Return the [X, Y] coordinate for the center point of the cell that contains the specified text.  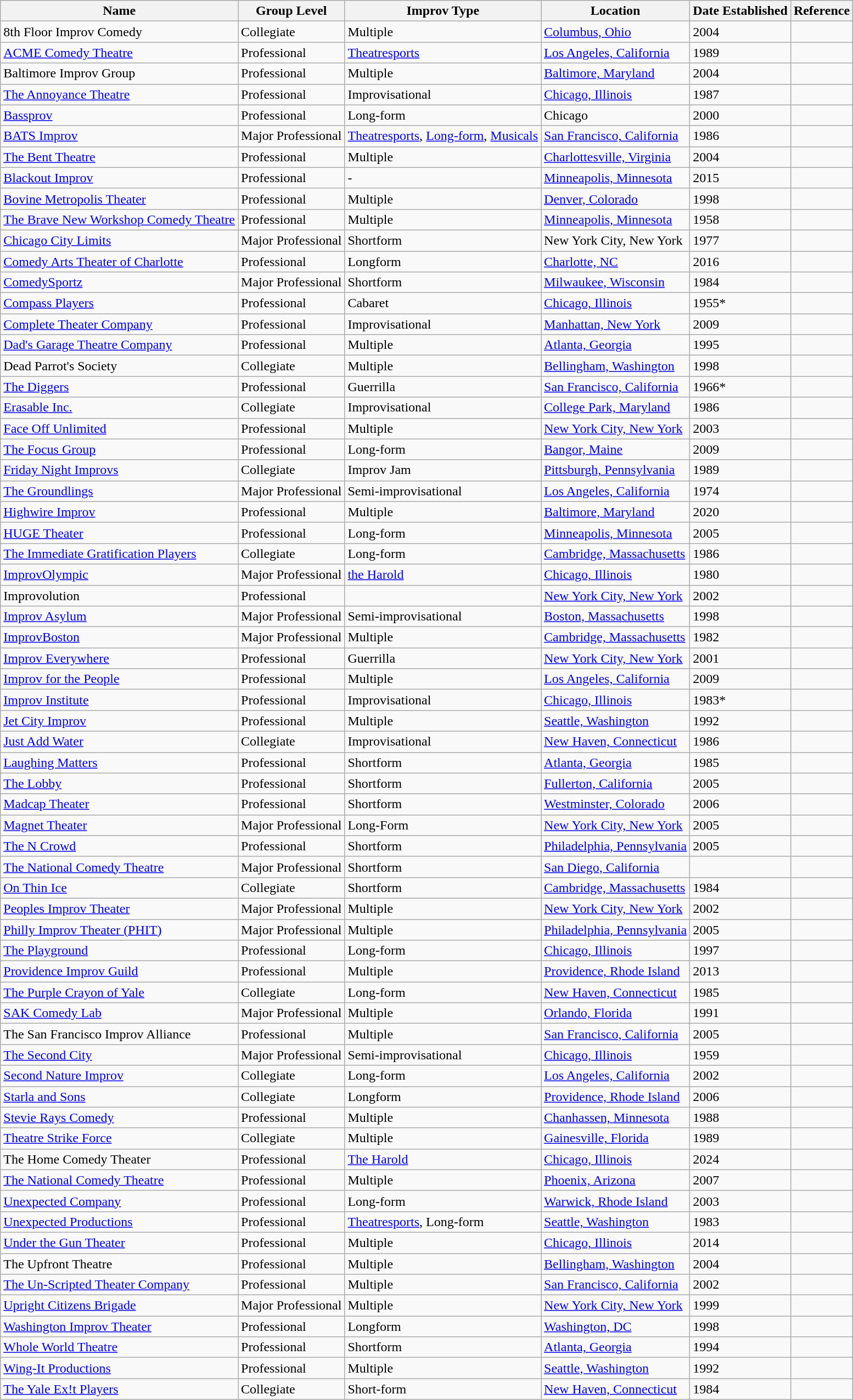
The Focus Group [120, 449]
Laughing Matters [120, 763]
Comedy Arts Theater of Charlotte [120, 262]
Manhattan, New York [616, 324]
HUGE Theater [120, 533]
Improv Asylum [120, 617]
Bassprov [120, 115]
Orlando, Florida [616, 1013]
Bangor, Maine [616, 449]
Name [120, 11]
Improv Type [443, 11]
Highwire Improv [120, 512]
Chicago City Limits [120, 240]
Improvolution [120, 595]
Bovine Metropolis Theater [120, 199]
Whole World Theatre [120, 1347]
Blackout Improv [120, 178]
Cabaret [443, 303]
Stevie Rays Comedy [120, 1117]
The Home Comedy Theater [120, 1159]
Improv for the People [120, 679]
1955* [740, 303]
Location [616, 11]
Theatresports [443, 53]
the Harold [443, 574]
SAK Comedy Lab [120, 1013]
Theatresports, Long-form [443, 1222]
Short-form [443, 1389]
The Annoyance Theatre [120, 94]
Baltimore Improv Group [120, 74]
1966* [740, 387]
The Bent Theatre [120, 157]
ImprovBoston [120, 637]
Milwaukee, Wisconsin [616, 283]
Just Add Water [120, 742]
Improv Jam [443, 470]
Theatre Strike Force [120, 1138]
Under the Gun Theater [120, 1243]
Unexpected Productions [120, 1222]
1987 [740, 94]
Providence Improv Guild [120, 972]
2013 [740, 972]
Boston, Massachusetts [616, 617]
ACME Comedy Theatre [120, 53]
ImprovOlympic [120, 574]
Reference [821, 11]
The Upfront Theatre [120, 1263]
Long-Form [443, 825]
Unexpected Company [120, 1201]
Upright Citizens Brigade [120, 1306]
1977 [740, 240]
- [443, 178]
The Brave New Workshop Comedy Theatre [120, 219]
Theatresports, Long-form, Musicals [443, 136]
The Second City [120, 1055]
Erasable Inc. [120, 408]
1991 [740, 1013]
1958 [740, 219]
Compass Players [120, 303]
Face Off Unlimited [120, 428]
Friday Night Improvs [120, 470]
Chicago [616, 115]
Charlotte, NC [616, 262]
San Diego, California [616, 867]
Improv Institute [120, 700]
Fullerton, California [616, 783]
On Thin Ice [120, 888]
2000 [740, 115]
Dad's Garage Theatre Company [120, 345]
Westminster, Colorado [616, 804]
1982 [740, 637]
Gainesville, Florida [616, 1138]
Denver, Colorado [616, 199]
8th Floor Improv Comedy [120, 32]
The N Crowd [120, 846]
2024 [740, 1159]
Washington, DC [616, 1326]
The Purple Crayon of Yale [120, 992]
Columbus, Ohio [616, 32]
1999 [740, 1306]
1983 [740, 1222]
The Immediate Gratification Players [120, 554]
Group Level [291, 11]
Jet City Improv [120, 721]
1988 [740, 1117]
The Yale Ex!t Players [120, 1389]
Dead Parrot's Society [120, 366]
Chanhassen, Minnesota [616, 1117]
The Diggers [120, 387]
2016 [740, 262]
College Park, Maryland [616, 408]
Philly Improv Theater (PHIT) [120, 930]
Date Established [740, 11]
1974 [740, 491]
2020 [740, 512]
Second Nature Improv [120, 1076]
1997 [740, 951]
BATS Improv [120, 136]
The Lobby [120, 783]
The Harold [443, 1159]
Starla and Sons [120, 1097]
1980 [740, 574]
ComedySportz [120, 283]
2015 [740, 178]
1995 [740, 345]
2001 [740, 658]
The Groundlings [120, 491]
Peoples Improv Theater [120, 908]
Improv Everywhere [120, 658]
2014 [740, 1243]
Warwick, Rhode Island [616, 1201]
Washington Improv Theater [120, 1326]
The Playground [120, 951]
1959 [740, 1055]
1983* [740, 700]
Charlottesville, Virginia [616, 157]
Wing-It Productions [120, 1368]
Complete Theater Company [120, 324]
Phoenix, Arizona [616, 1180]
Madcap Theater [120, 804]
2007 [740, 1180]
Magnet Theater [120, 825]
The San Francisco Improv Alliance [120, 1034]
The Un-Scripted Theater Company [120, 1285]
1994 [740, 1347]
Pittsburgh, Pennsylvania [616, 470]
